For the text-containing cell, return its midpoint in (x, y) coordinate format. 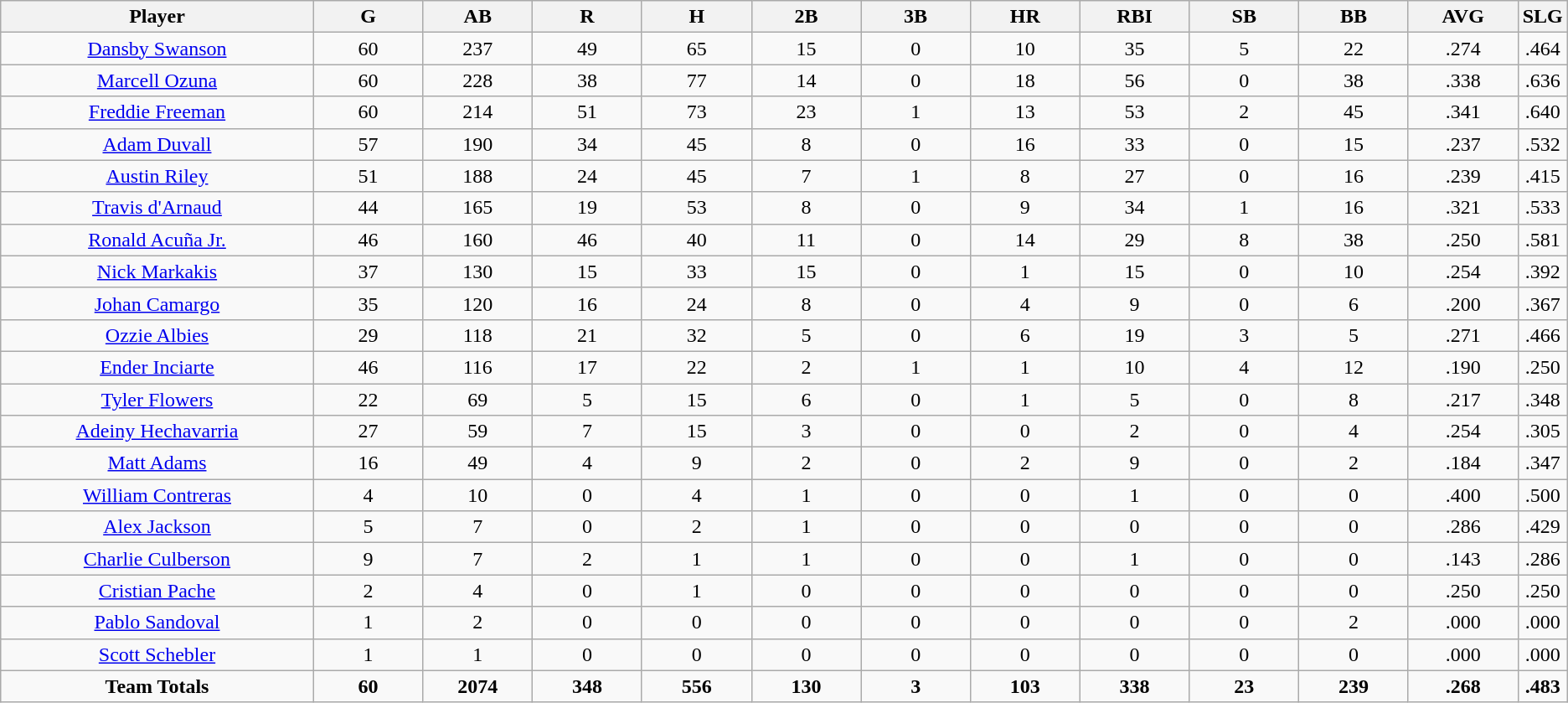
R (588, 17)
AB (477, 17)
116 (477, 367)
.143 (1462, 559)
65 (697, 49)
Pablo Sandoval (157, 623)
Freddie Freeman (157, 112)
.190 (1462, 367)
188 (477, 176)
Nick Markakis (157, 271)
Charlie Culberson (157, 559)
.321 (1462, 208)
556 (697, 686)
.400 (1462, 495)
.464 (1543, 49)
BB (1354, 17)
239 (1354, 686)
Alex Jackson (157, 527)
214 (477, 112)
338 (1134, 686)
17 (588, 367)
.415 (1543, 176)
Player (157, 17)
Ender Inciarte (157, 367)
Cristian Pache (157, 591)
HR (1025, 17)
.348 (1543, 400)
11 (806, 240)
Ronald Acuña Jr. (157, 240)
Tyler Flowers (157, 400)
Travis d'Arnaud (157, 208)
William Contreras (157, 495)
.239 (1462, 176)
Adeiny Hechavarria (157, 432)
Scott Schebler (157, 654)
13 (1025, 112)
.532 (1543, 144)
73 (697, 112)
.483 (1543, 686)
Austin Riley (157, 176)
237 (477, 49)
69 (477, 400)
Matt Adams (157, 463)
Adam Duvall (157, 144)
Dansby Swanson (157, 49)
SB (1245, 17)
.217 (1462, 400)
SLG (1543, 17)
18 (1025, 80)
.533 (1543, 208)
Johan Camargo (157, 303)
165 (477, 208)
.429 (1543, 527)
12 (1354, 367)
190 (477, 144)
348 (588, 686)
40 (697, 240)
.367 (1543, 303)
.347 (1543, 463)
.500 (1543, 495)
.640 (1543, 112)
77 (697, 80)
.341 (1462, 112)
2B (806, 17)
228 (477, 80)
Marcell Ozuna (157, 80)
59 (477, 432)
Team Totals (157, 686)
3B (916, 17)
44 (369, 208)
120 (477, 303)
21 (588, 335)
103 (1025, 686)
2074 (477, 686)
.274 (1462, 49)
56 (1134, 80)
.581 (1543, 240)
.268 (1462, 686)
H (697, 17)
AVG (1462, 17)
.338 (1462, 80)
32 (697, 335)
Ozzie Albies (157, 335)
G (369, 17)
.184 (1462, 463)
.305 (1543, 432)
.636 (1543, 80)
.200 (1462, 303)
37 (369, 271)
118 (477, 335)
57 (369, 144)
160 (477, 240)
.237 (1462, 144)
.466 (1543, 335)
RBI (1134, 17)
.271 (1462, 335)
.392 (1543, 271)
